Detect which cell encompasses the target text, then output its (X, Y) center coordinate. 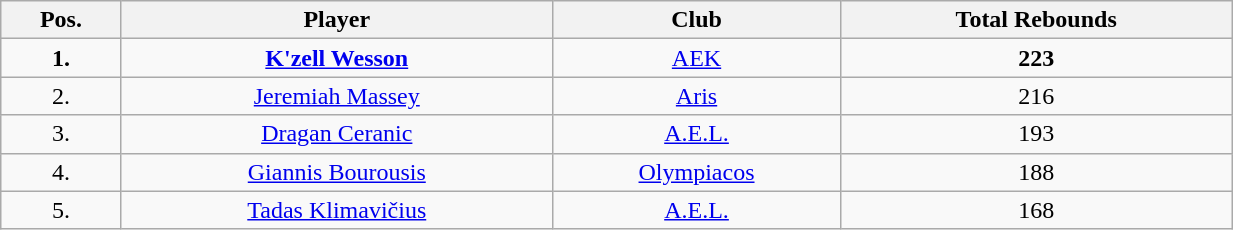
188 (1036, 172)
168 (1036, 210)
Total Rebounds (1036, 20)
K'zell Wesson (336, 58)
5. (61, 210)
Club (696, 20)
193 (1036, 134)
Dragan Ceranic (336, 134)
AEK (696, 58)
Giannis Bourousis (336, 172)
Olympiacos (696, 172)
3. (61, 134)
4. (61, 172)
Player (336, 20)
Aris (696, 96)
216 (1036, 96)
Pos. (61, 20)
2. (61, 96)
223 (1036, 58)
Jeremiah Massey (336, 96)
Tadas Klimavičius (336, 210)
1. (61, 58)
